Scan for the cell matching the given text and deliver its (x, y) coordinate at center. 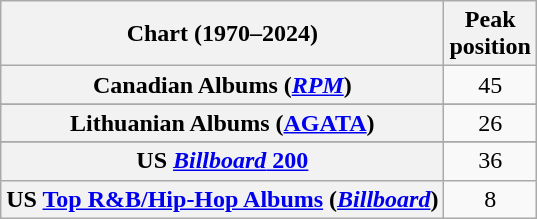
Canadian Albums (RPM) (222, 85)
Chart (1970–2024) (222, 34)
US Top R&B/Hip-Hop Albums (Billboard) (222, 199)
US Billboard 200 (222, 161)
36 (490, 161)
26 (490, 123)
Peakposition (490, 34)
45 (490, 85)
8 (490, 199)
Lithuanian Albums (AGATA) (222, 123)
